Extract the [X, Y] coordinate from the center of the cell holding the provided text.  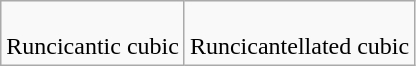
Runcicantellated cubic [299, 34]
Runcicantic cubic [93, 34]
